Identify which cell holds the provided text, then report its [x, y] central coordinate. 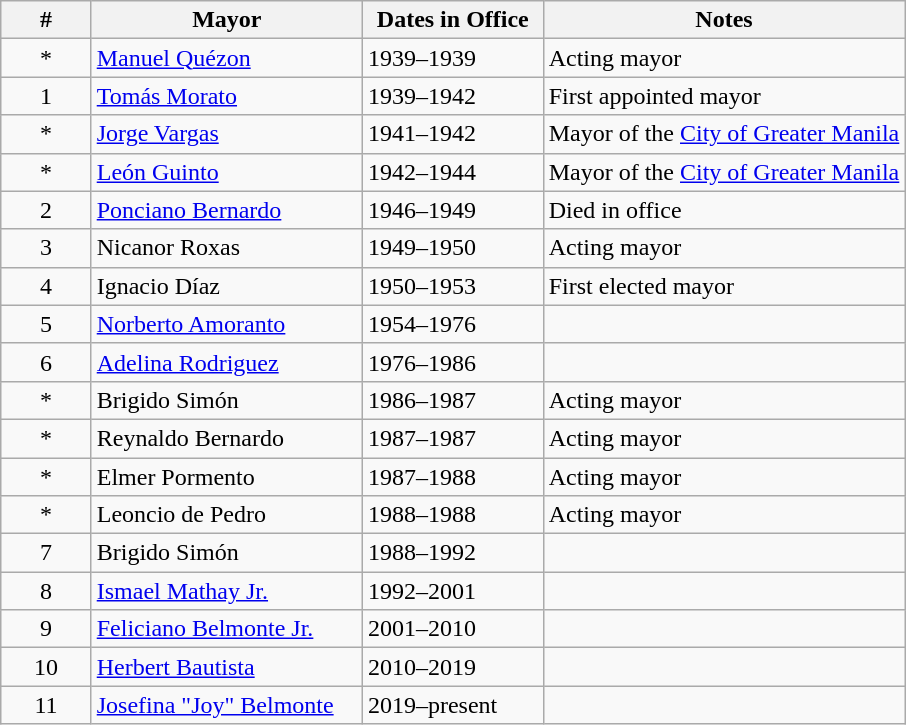
2010–2019 [452, 667]
5 [46, 324]
First elected mayor [724, 286]
Josefina "Joy" Belmonte [226, 705]
1939–1939 [452, 58]
Ismael Mathay Jr. [226, 591]
León Guinto [226, 172]
6 [46, 362]
Died in office [724, 210]
1987–1988 [452, 477]
1941–1942 [452, 134]
Feliciano Belmonte Jr. [226, 629]
1992–2001 [452, 591]
1949–1950 [452, 248]
1988–1988 [452, 515]
Mayor [226, 20]
Dates in Office [452, 20]
10 [46, 667]
2019–present [452, 705]
Nicanor Roxas [226, 248]
Adelina Rodriguez [226, 362]
Manuel Quézon [226, 58]
2001–2010 [452, 629]
1946–1949 [452, 210]
Leoncio de Pedro [226, 515]
1 [46, 96]
Ignacio Díaz [226, 286]
1986–1987 [452, 400]
Tomás Morato [226, 96]
11 [46, 705]
1942–1944 [452, 172]
1987–1987 [452, 438]
7 [46, 553]
Ponciano Bernardo [226, 210]
Elmer Pormento [226, 477]
Notes [724, 20]
1950–1953 [452, 286]
Herbert Bautista [226, 667]
Jorge Vargas [226, 134]
First appointed mayor [724, 96]
1988–1992 [452, 553]
Norberto Amoranto [226, 324]
Reynaldo Bernardo [226, 438]
9 [46, 629]
1976–1986 [452, 362]
1954–1976 [452, 324]
1939–1942 [452, 96]
4 [46, 286]
# [46, 20]
3 [46, 248]
8 [46, 591]
2 [46, 210]
